Return the [X, Y] coordinate for the center point of the cell that contains the specified text.  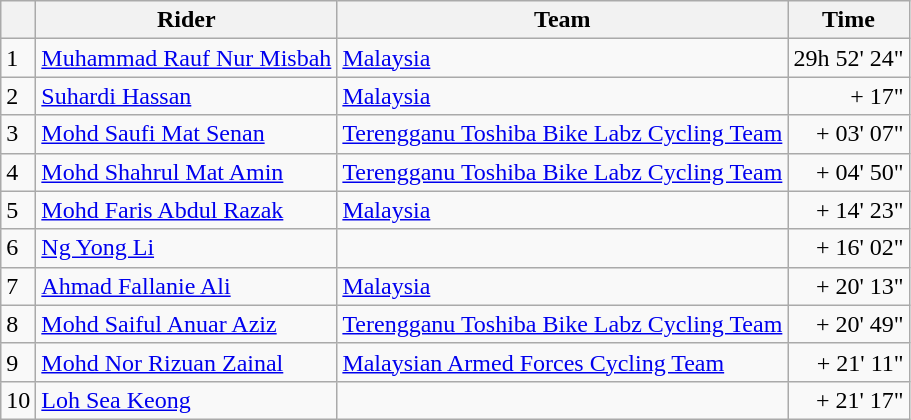
Rider [186, 20]
2 [18, 96]
8 [18, 324]
+ 04' 50" [848, 172]
Mohd Saufi Mat Senan [186, 134]
5 [18, 210]
Ahmad Fallanie Ali [186, 286]
Mohd Shahrul Mat Amin [186, 172]
Mohd Nor Rizuan Zainal [186, 362]
3 [18, 134]
Malaysian Armed Forces Cycling Team [562, 362]
9 [18, 362]
+ 20' 49" [848, 324]
6 [18, 248]
Ng Yong Li [186, 248]
+ 17" [848, 96]
Mohd Faris Abdul Razak [186, 210]
Loh Sea Keong [186, 400]
7 [18, 286]
Time [848, 20]
Suhardi Hassan [186, 96]
Team [562, 20]
10 [18, 400]
4 [18, 172]
+ 21' 17" [848, 400]
+ 20' 13" [848, 286]
1 [18, 58]
Mohd Saiful Anuar Aziz [186, 324]
+ 14' 23" [848, 210]
+ 16' 02" [848, 248]
29h 52' 24" [848, 58]
Muhammad Rauf Nur Misbah [186, 58]
+ 21' 11" [848, 362]
+ 03' 07" [848, 134]
